Provide the (x, y) coordinate of the cell's center where the given text is located.  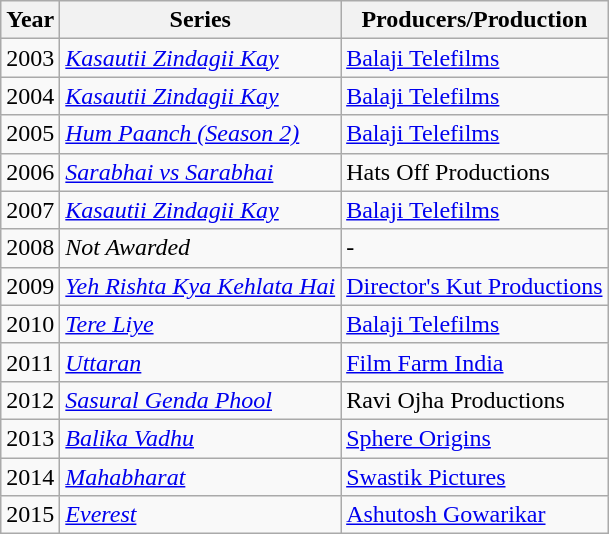
Swastik Pictures (474, 477)
2006 (30, 172)
Not Awarded (200, 248)
2003 (30, 58)
Year (30, 20)
- (474, 248)
2011 (30, 362)
2012 (30, 400)
Ashutosh Gowarikar (474, 515)
Sphere Origins (474, 438)
2013 (30, 438)
Yeh Rishta Kya Kehlata Hai (200, 286)
Tere Liye (200, 324)
2015 (30, 515)
2008 (30, 248)
2007 (30, 210)
2004 (30, 96)
Hum Paanch (Season 2) (200, 134)
2005 (30, 134)
Ravi Ojha Productions (474, 400)
Series (200, 20)
Uttaran (200, 362)
2009 (30, 286)
2010 (30, 324)
Director's Kut Productions (474, 286)
Everest (200, 515)
Sasural Genda Phool (200, 400)
Hats Off Productions (474, 172)
Film Farm India (474, 362)
Sarabhai vs Sarabhai (200, 172)
Mahabharat (200, 477)
Producers/Production (474, 20)
2014 (30, 477)
Balika Vadhu (200, 438)
